Capture the cell that displays the provided text and extract its [X, Y] central coordinate. 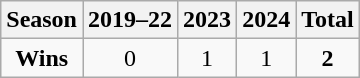
2024 [266, 20]
Total [328, 20]
2023 [208, 20]
2 [328, 58]
0 [130, 58]
Wins [42, 58]
Season [42, 20]
2019–22 [130, 20]
